Provide the [x, y] coordinate of the cell's center where the given text is located.  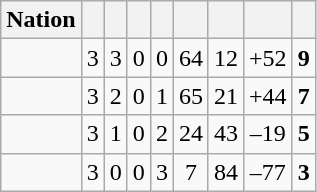
12 [226, 58]
Nation [41, 20]
64 [190, 58]
–77 [268, 172]
+52 [268, 58]
24 [190, 134]
43 [226, 134]
5 [304, 134]
21 [226, 96]
84 [226, 172]
–19 [268, 134]
65 [190, 96]
+44 [268, 96]
9 [304, 58]
